Extract the (x, y) coordinate from the center of the cell holding the provided text.  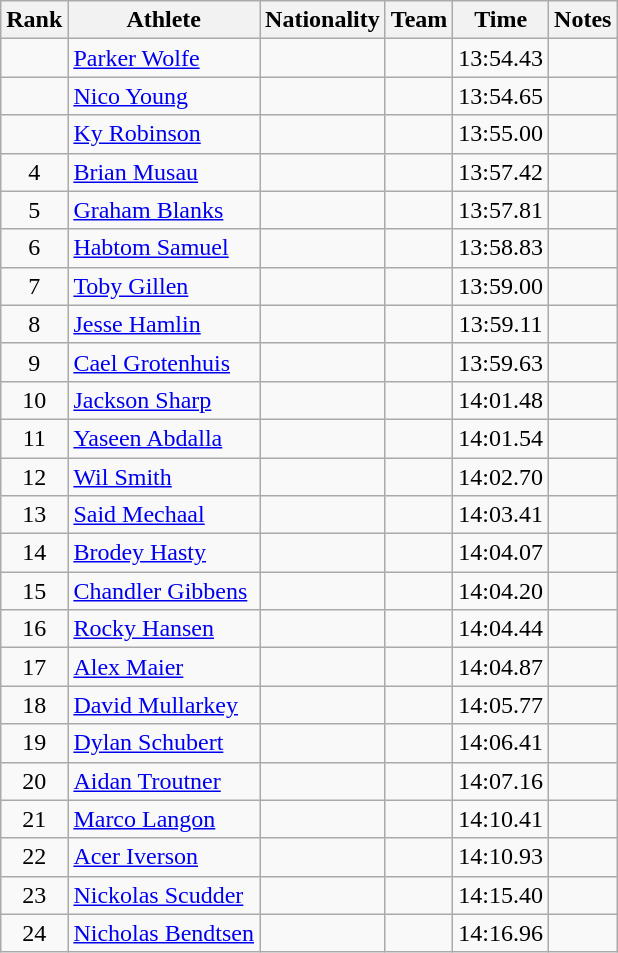
Dylan Schubert (164, 743)
14:06.41 (501, 743)
14:02.70 (501, 477)
Cael Grotenhuis (164, 362)
22 (34, 857)
13:58.83 (501, 248)
24 (34, 933)
Rank (34, 20)
21 (34, 819)
14:10.41 (501, 819)
Parker Wolfe (164, 58)
14:01.54 (501, 438)
4 (34, 172)
Wil Smith (164, 477)
Brodey Hasty (164, 553)
7 (34, 286)
13:55.00 (501, 134)
13:57.42 (501, 172)
Nico Young (164, 96)
12 (34, 477)
16 (34, 629)
14 (34, 553)
14:15.40 (501, 895)
13:59.00 (501, 286)
14:10.93 (501, 857)
9 (34, 362)
6 (34, 248)
Graham Blanks (164, 210)
Nationality (323, 20)
20 (34, 781)
13:57.81 (501, 210)
Jackson Sharp (164, 400)
Ky Robinson (164, 134)
13:54.43 (501, 58)
Team (419, 20)
10 (34, 400)
Alex Maier (164, 667)
5 (34, 210)
13:59.11 (501, 324)
18 (34, 705)
Habtom Samuel (164, 248)
14:01.48 (501, 400)
Athlete (164, 20)
14:07.16 (501, 781)
17 (34, 667)
Time (501, 20)
Nicholas Bendtsen (164, 933)
14:04.20 (501, 591)
Notes (583, 20)
Yaseen Abdalla (164, 438)
Acer Iverson (164, 857)
15 (34, 591)
13 (34, 515)
14:04.07 (501, 553)
Nickolas Scudder (164, 895)
David Mullarkey (164, 705)
13:54.65 (501, 96)
23 (34, 895)
Toby Gillen (164, 286)
Marco Langon (164, 819)
Chandler Gibbens (164, 591)
14:05.77 (501, 705)
Brian Musau (164, 172)
14:03.41 (501, 515)
14:04.44 (501, 629)
8 (34, 324)
14:16.96 (501, 933)
Rocky Hansen (164, 629)
14:04.87 (501, 667)
11 (34, 438)
Jesse Hamlin (164, 324)
19 (34, 743)
Said Mechaal (164, 515)
Aidan Troutner (164, 781)
13:59.63 (501, 362)
